Return the [X, Y] coordinate for the center point of the cell that contains the specified text.  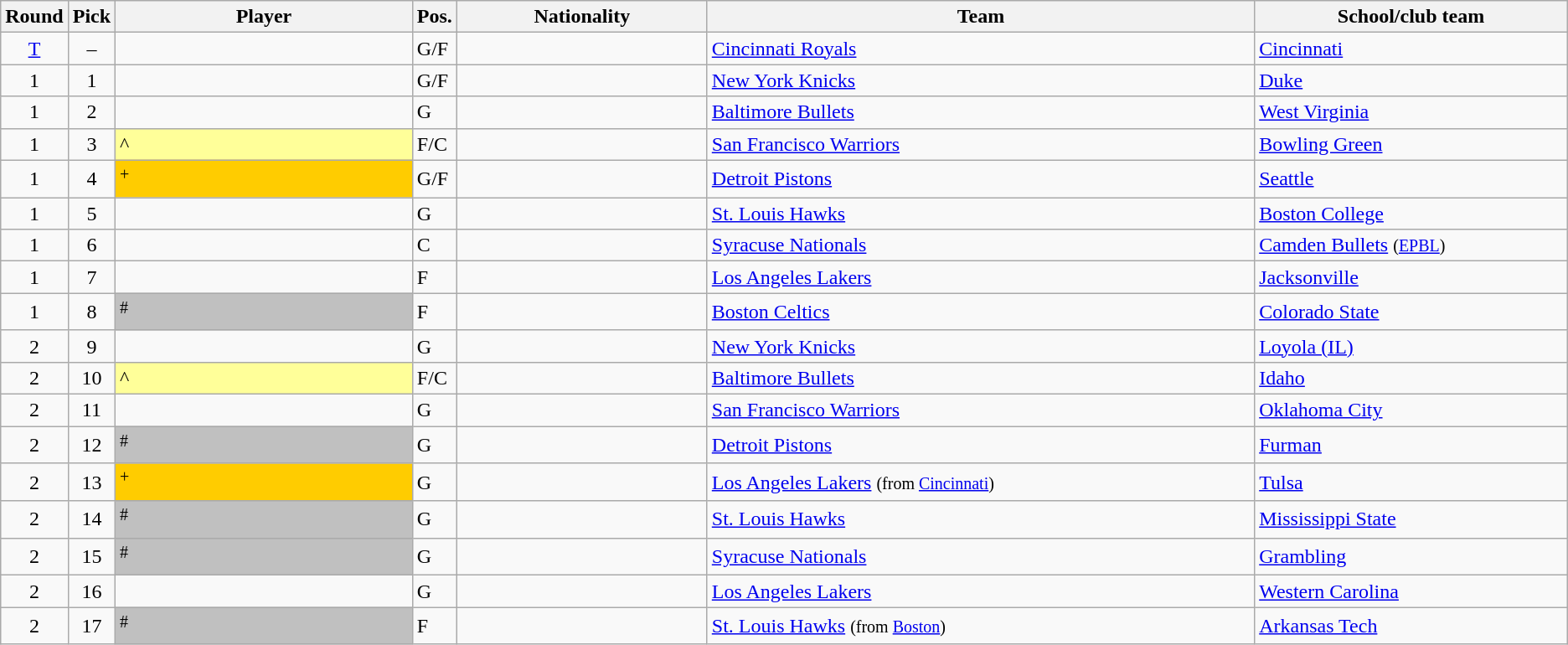
Team [980, 17]
6 [91, 245]
17 [91, 627]
4 [91, 179]
10 [91, 378]
12 [91, 446]
C [434, 245]
9 [91, 346]
Boston College [1411, 214]
Seattle [1411, 179]
School/club team [1411, 17]
Western Carolina [1411, 591]
Boston Celtics [980, 312]
Mississippi State [1411, 519]
Arkansas Tech [1411, 627]
Camden Bullets (EPBL) [1411, 245]
Pos. [434, 17]
13 [91, 482]
Jacksonville [1411, 277]
Furman [1411, 446]
Cincinnati Royals [980, 49]
Player [265, 17]
11 [91, 410]
8 [91, 312]
7 [91, 277]
Grambling [1411, 556]
Tulsa [1411, 482]
Cincinnati [1411, 49]
Oklahoma City [1411, 410]
5 [91, 214]
T [34, 49]
14 [91, 519]
Los Angeles Lakers (from Cincinnati) [980, 482]
Loyola (IL) [1411, 346]
Duke [1411, 80]
Round [34, 17]
Idaho [1411, 378]
3 [91, 144]
15 [91, 556]
West Virginia [1411, 112]
– [91, 49]
Colorado State [1411, 312]
Bowling Green [1411, 144]
St. Louis Hawks (from Boston) [980, 627]
16 [91, 591]
Nationality [581, 17]
Pick [91, 17]
